From the cell containing the given text, extract its center point as (x, y) coordinate. 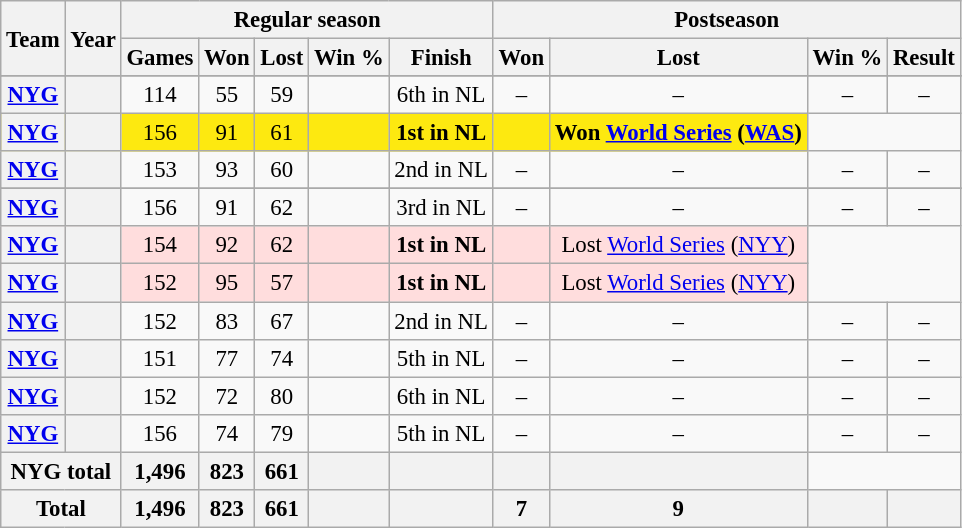
Total (61, 509)
77 (227, 358)
95 (227, 283)
Team (33, 38)
55 (227, 95)
83 (227, 321)
Won World Series (WAS) (678, 133)
79 (282, 433)
60 (282, 170)
57 (282, 283)
Games (160, 58)
Regular season (307, 20)
154 (160, 245)
NYG total (61, 471)
Year (93, 38)
114 (160, 95)
7 (521, 509)
92 (227, 245)
Result (924, 58)
67 (282, 321)
59 (282, 95)
153 (160, 170)
Finish (441, 58)
72 (227, 396)
151 (160, 358)
Postseason (726, 20)
61 (282, 133)
3rd in NL (441, 208)
93 (227, 170)
80 (282, 396)
9 (678, 509)
